Locate the cell with the specified text and output its (X, Y) center coordinate. 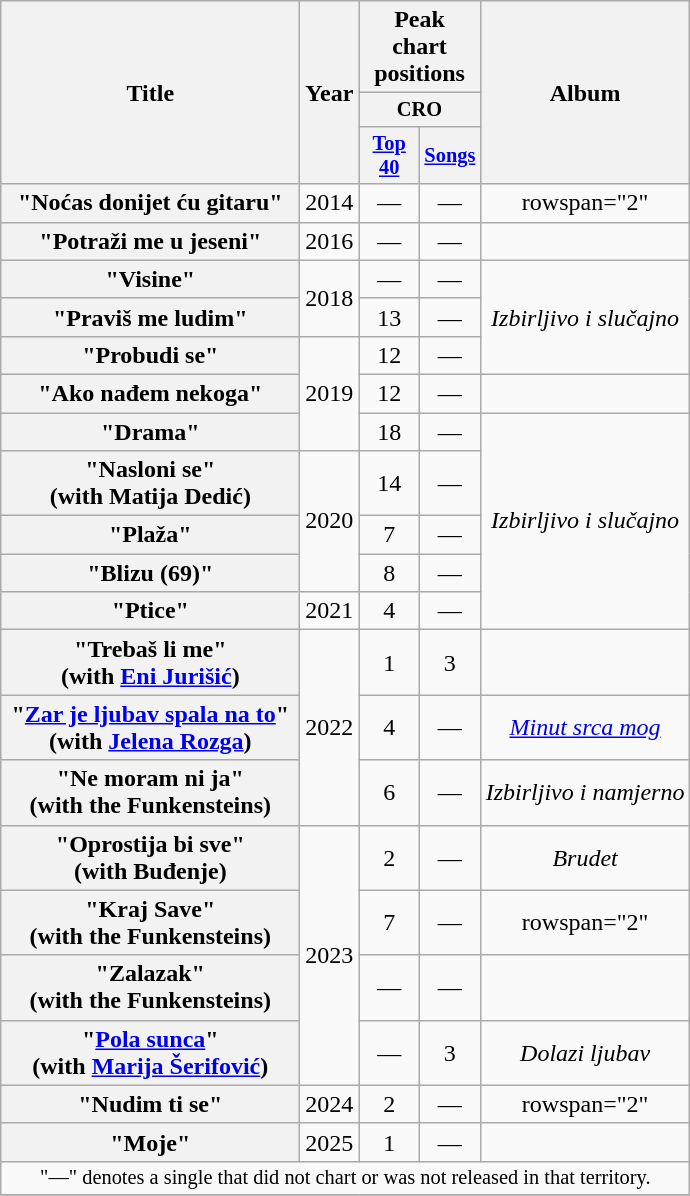
"Plaža" (150, 535)
2021 (330, 611)
"Blizu (69)" (150, 573)
18 (390, 431)
Album (585, 92)
"Ne moram ni ja"(with the Funkensteins) (150, 792)
"Zalazak"(with the Funkensteins) (150, 988)
"—" denotes a single that did not chart or was not released in that territory. (346, 1178)
"Visine" (150, 279)
"Nasloni se"(with Matija Dedić) (150, 484)
2022 (330, 728)
"Ptice" (150, 611)
"Pola sunca"(with Marija Šerifović) (150, 1052)
"Zar je ljubav spala na to"(with Jelena Rozga) (150, 728)
Minut srca mog (585, 728)
2014 (330, 203)
Top 40 (390, 155)
"Drama" (150, 431)
"Oprostija bi sve"(with Buđenje) (150, 858)
"Ako nađem nekoga" (150, 393)
"Potraži me u jeseni" (150, 241)
6 (390, 792)
Year (330, 92)
"Moje" (150, 1142)
13 (390, 317)
2020 (330, 522)
"Nudim ti se" (150, 1104)
2025 (330, 1142)
Brudet (585, 858)
"Probudi se" (150, 355)
2019 (330, 393)
"Kraj Save"(with the Funkensteins) (150, 922)
Title (150, 92)
14 (390, 484)
2018 (330, 298)
2024 (330, 1104)
Dolazi ljubav (585, 1052)
8 (390, 573)
Peak chart positions (420, 47)
CRO (420, 110)
2016 (330, 241)
"Noćas donijet ću gitaru" (150, 203)
"Trebaš li me"(with Eni Jurišić) (150, 662)
"Praviš me ludim" (150, 317)
Izbirljivo i namjerno (585, 792)
Songs (450, 155)
2023 (330, 955)
